Extract the [x, y] coordinate from the center of the cell holding the provided text.  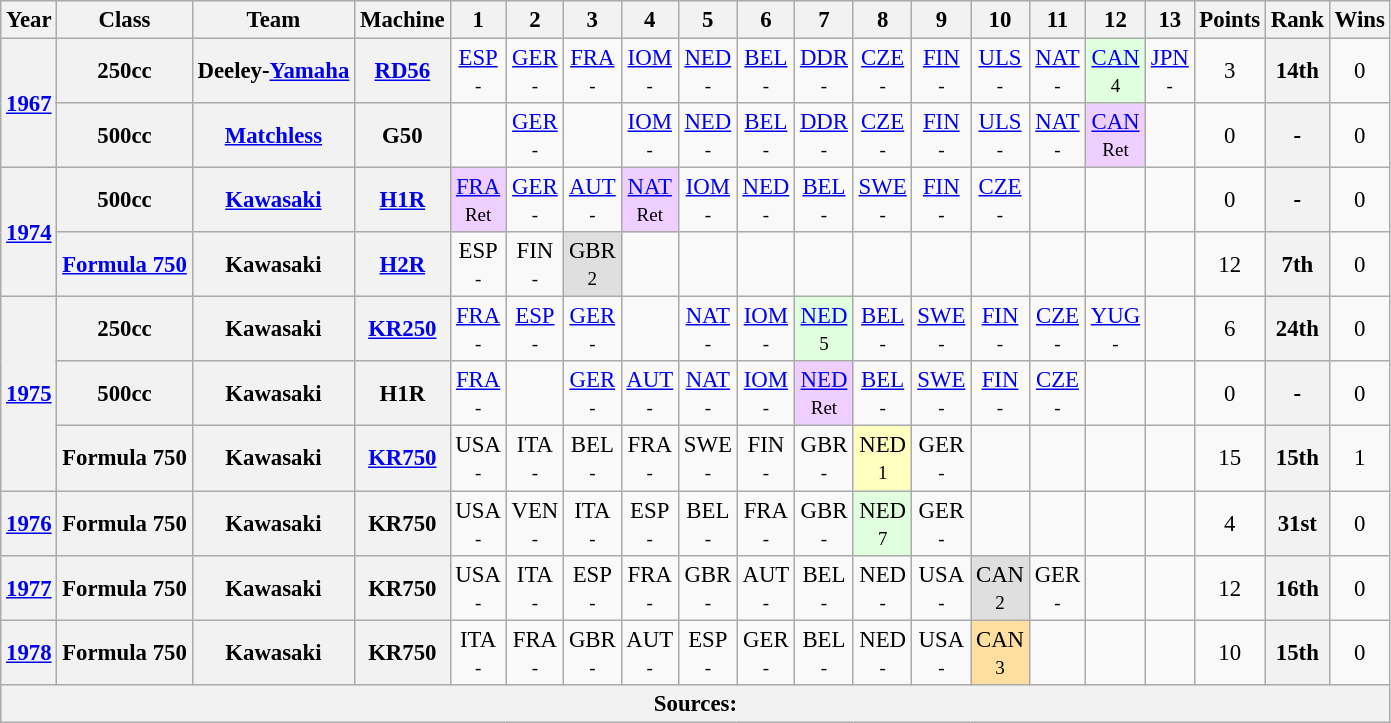
CAN3 [1000, 652]
YUG- [1116, 330]
JPN- [1170, 72]
Rank [1297, 20]
7th [1297, 264]
9 [942, 20]
CANRet [1116, 136]
KR250 [402, 330]
1967 [29, 104]
CAN2 [1000, 588]
31st [1297, 524]
Class [124, 20]
1975 [29, 394]
15 [1230, 458]
NED7 [882, 524]
11 [1057, 20]
NATRet [650, 200]
Deeley-Yamaha [273, 72]
Team [273, 20]
GBR2 [592, 264]
Points [1230, 20]
NEDRet [824, 394]
5 [708, 20]
H2R [402, 264]
14th [1297, 72]
VEN- [534, 524]
Wins [1360, 20]
1977 [29, 588]
Sources: [696, 703]
8 [882, 20]
G50 [402, 136]
13 [1170, 20]
NED1 [882, 458]
7 [824, 20]
Matchless [273, 136]
2 [534, 20]
1978 [29, 652]
NED5 [824, 330]
Machine [402, 20]
16th [1297, 588]
24th [1297, 330]
1974 [29, 232]
Year [29, 20]
CAN4 [1116, 72]
RD56 [402, 72]
1976 [29, 524]
FRARet [478, 200]
